Pinpoint the cell where the given text exists, returning its [x, y] midpoint coordinate. 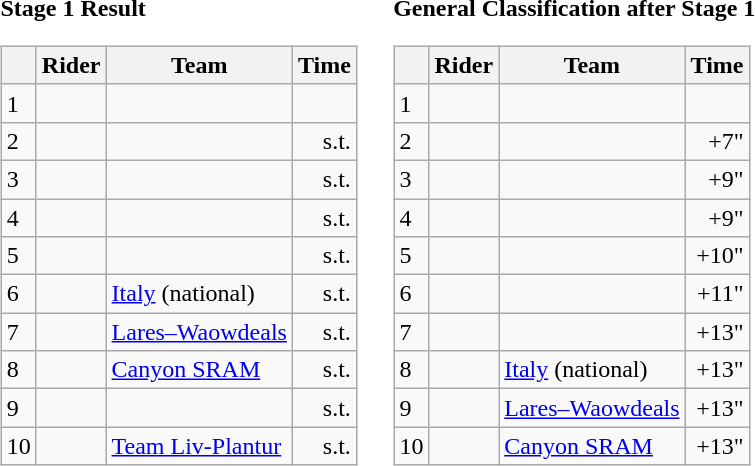
+10" [717, 256]
+7" [717, 141]
Team Liv-Plantur [199, 446]
+11" [717, 294]
